Return the [X, Y] coordinate for the center point of the cell that contains the specified text.  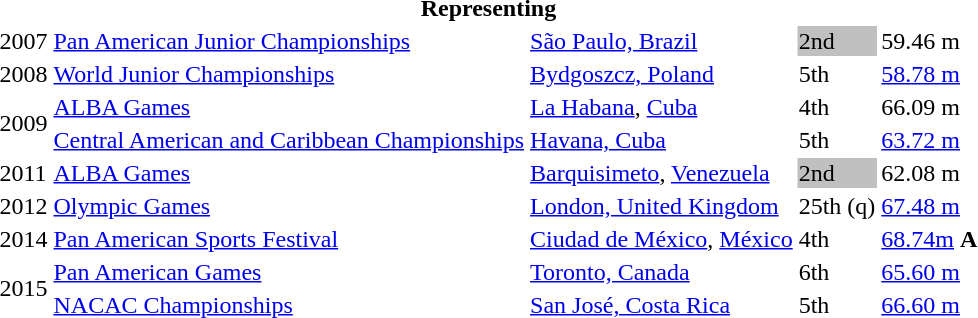
Pan American Games [289, 272]
World Junior Championships [289, 74]
Central American and Caribbean Championships [289, 140]
Toronto, Canada [662, 272]
São Paulo, Brazil [662, 41]
La Habana, Cuba [662, 107]
25th (q) [837, 206]
Pan American Junior Championships [289, 41]
Barquisimeto, Venezuela [662, 173]
London, United Kingdom [662, 206]
Ciudad de México, México [662, 239]
6th [837, 272]
Olympic Games [289, 206]
Pan American Sports Festival [289, 239]
Bydgoszcz, Poland [662, 74]
Havana, Cuba [662, 140]
